Provide the [x, y] coordinate of the cell's center where the given text is located.  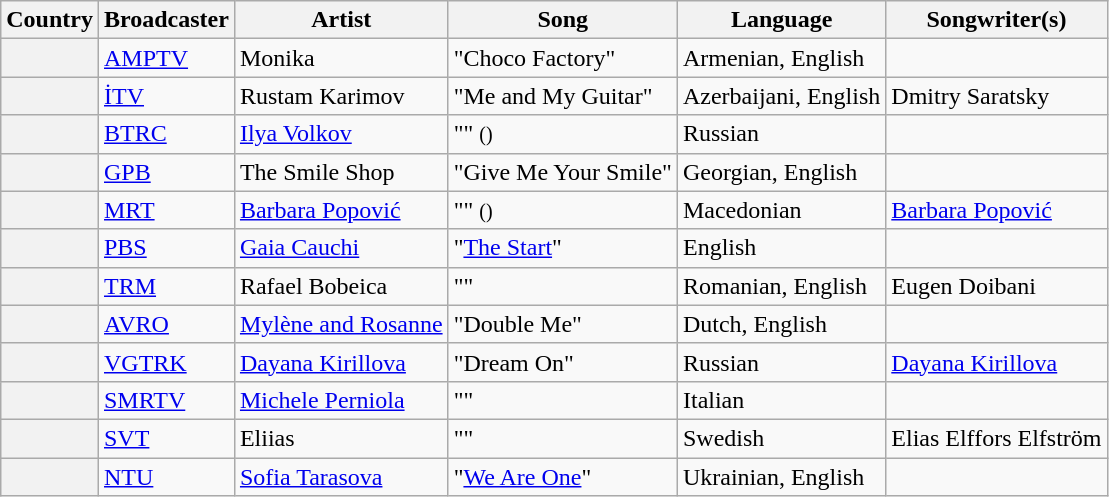
VGTRK [166, 362]
Georgian, English [781, 172]
NTU [166, 477]
The Smile Shop [341, 172]
SMRTV [166, 400]
Artist [341, 20]
Eliias [341, 438]
"Give Me Your Smile" [562, 172]
Monika [341, 58]
BTRC [166, 134]
"The Start" [562, 248]
Michele Perniola [341, 400]
Swedish [781, 438]
Romanian, English [781, 286]
Rafael Bobeica [341, 286]
"Double Me" [562, 324]
Dmitry Saratsky [996, 96]
Gaia Cauchi [341, 248]
Azerbaijani, English [781, 96]
SVT [166, 438]
AMPTV [166, 58]
Broadcaster [166, 20]
PBS [166, 248]
Mylène and Rosanne [341, 324]
TRM [166, 286]
"Dream On" [562, 362]
GPB [166, 172]
Dutch, English [781, 324]
Italian [781, 400]
MRT [166, 210]
İTV [166, 96]
Song [562, 20]
Eugen Doibani [996, 286]
Country [50, 20]
"We Are One" [562, 477]
Macedonian [781, 210]
Ilya Volkov [341, 134]
Armenian, English [781, 58]
Sofia Tarasova [341, 477]
Rustam Karimov [341, 96]
"Choco Factory" [562, 58]
Language [781, 20]
Elias Elffors Elfström [996, 438]
Songwriter(s) [996, 20]
AVRO [166, 324]
Ukrainian, English [781, 477]
English [781, 248]
"Me and My Guitar" [562, 96]
